Pinpoint the cell where the given text exists, returning its (x, y) midpoint coordinate. 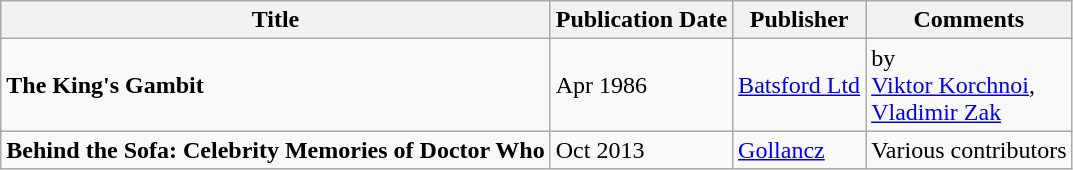
Apr 1986 (641, 85)
byViktor Korchnoi,Vladimir Zak (969, 85)
The King's Gambit (276, 85)
Gollancz (800, 150)
Various contributors (969, 150)
Title (276, 20)
Behind the Sofa: Celebrity Memories of Doctor Who (276, 150)
Publisher (800, 20)
Comments (969, 20)
Oct 2013 (641, 150)
Batsford Ltd (800, 85)
Publication Date (641, 20)
